Extract the [x, y] coordinate from the center of the cell holding the provided text.  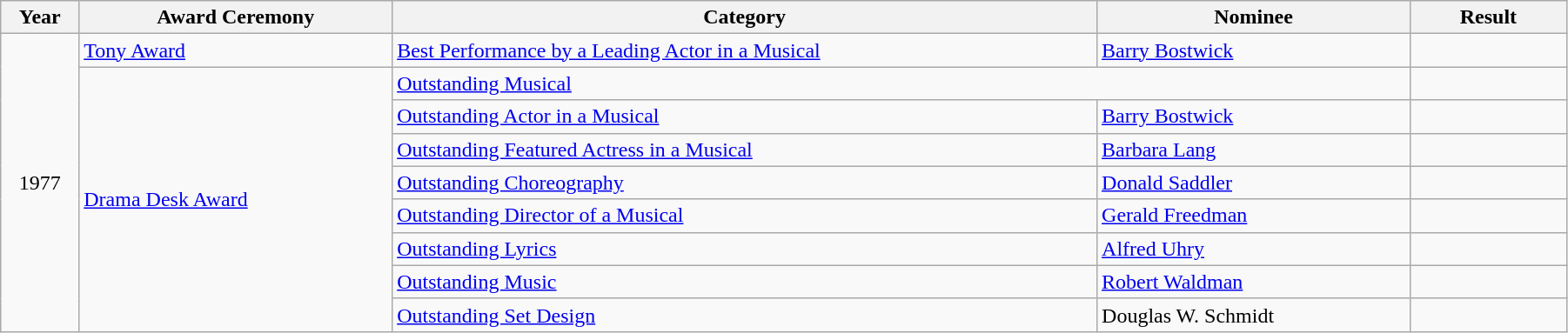
Gerald Freedman [1254, 216]
Year [40, 17]
Drama Desk Award [236, 199]
Alfred Uhry [1254, 249]
Category [745, 17]
Outstanding Musical [901, 83]
Best Performance by a Leading Actor in a Musical [745, 50]
Outstanding Set Design [745, 315]
Outstanding Featured Actress in a Musical [745, 150]
Outstanding Actor in a Musical [745, 117]
Barbara Lang [1254, 150]
Outstanding Choreography [745, 183]
Award Ceremony [236, 17]
Douglas W. Schmidt [1254, 315]
Result [1488, 17]
Tony Award [236, 50]
Outstanding Lyrics [745, 249]
Outstanding Music [745, 282]
Nominee [1254, 17]
Outstanding Director of a Musical [745, 216]
1977 [40, 183]
Robert Waldman [1254, 282]
Donald Saddler [1254, 183]
